For the text-containing cell, return its midpoint in [x, y] coordinate format. 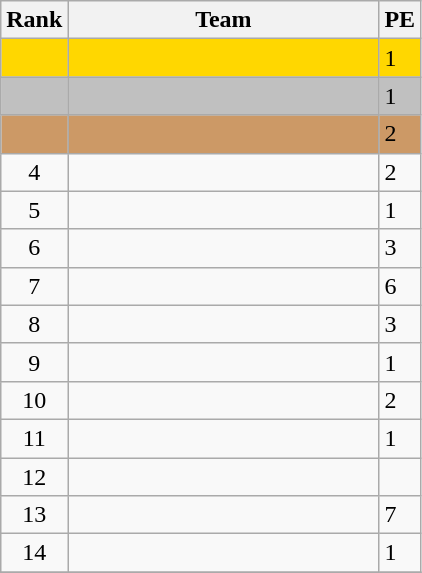
10 [34, 400]
11 [34, 438]
14 [34, 553]
PE [400, 20]
5 [34, 210]
8 [34, 324]
4 [34, 172]
12 [34, 477]
Rank [34, 20]
13 [34, 515]
9 [34, 362]
Team [224, 20]
